Detect which cell encompasses the target text, then output its (x, y) center coordinate. 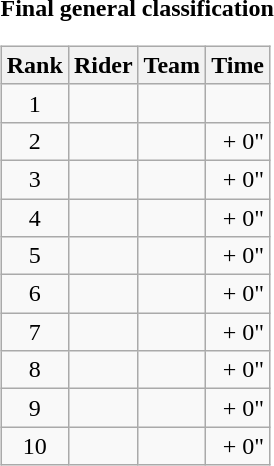
1 (34, 103)
4 (34, 217)
8 (34, 370)
7 (34, 332)
3 (34, 179)
Rider (103, 65)
5 (34, 256)
Time (238, 65)
10 (34, 446)
Rank (34, 65)
6 (34, 294)
2 (34, 141)
Team (172, 65)
9 (34, 408)
